Extract the [X, Y] coordinate from the center of the cell holding the provided text.  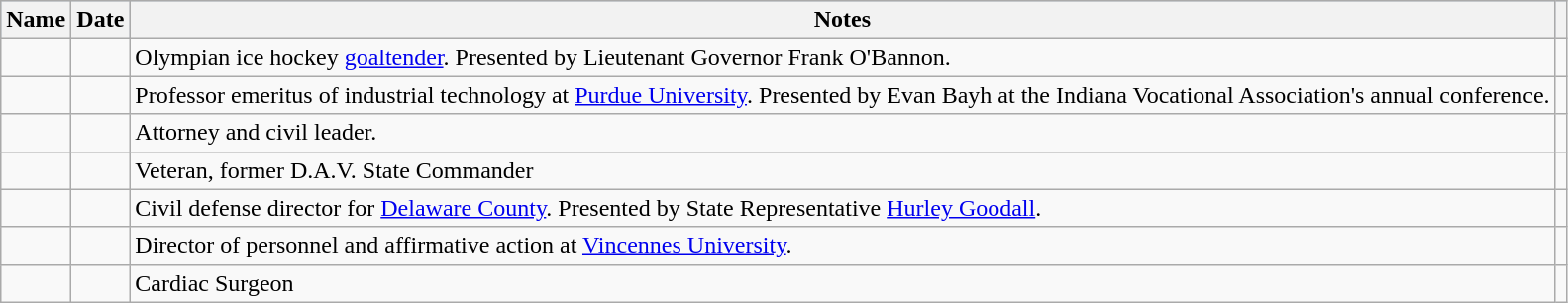
Director of personnel and affirmative action at Vincennes University. [842, 246]
Notes [842, 20]
Name [36, 20]
Date [101, 20]
Olympian ice hockey goaltender. Presented by Lieutenant Governor Frank O'Bannon. [842, 57]
Attorney and civil leader. [842, 133]
Cardiac Surgeon [842, 283]
Professor emeritus of industrial technology at Purdue University. Presented by Evan Bayh at the Indiana Vocational Association's annual conference. [842, 95]
Veteran, former D.A.V. State Commander [842, 170]
Civil defense director for Delaware County. Presented by State Representative Hurley Goodall. [842, 208]
